Find where the given text appears and provide that cell's center as (x, y) coordinate. 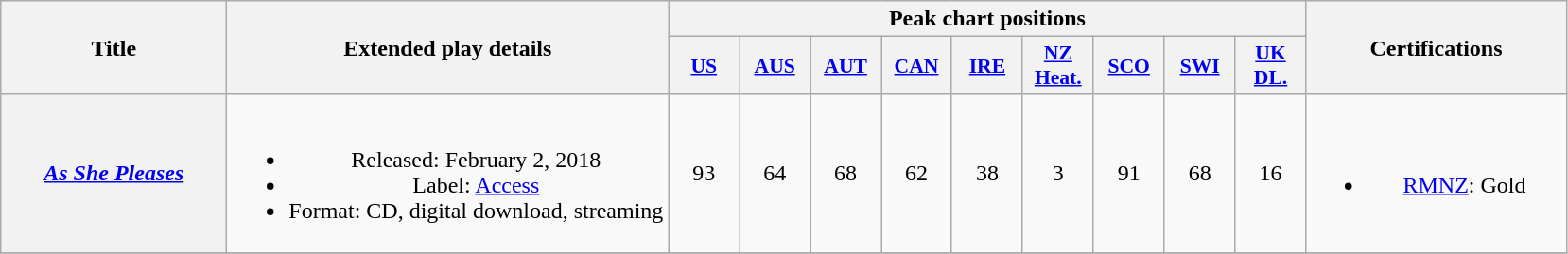
SWI (1199, 66)
Certifications (1436, 47)
38 (987, 174)
As She Pleases (113, 174)
AUS (775, 66)
3 (1057, 174)
Released: February 2, 2018Label: AccessFormat: CD, digital download, streaming (448, 174)
NZHeat. (1057, 66)
UKDL. (1271, 66)
US (704, 66)
Peak chart positions (987, 19)
64 (775, 174)
SCO (1129, 66)
16 (1271, 174)
91 (1129, 174)
AUT (845, 66)
Title (113, 47)
RMNZ: Gold (1436, 174)
CAN (917, 66)
93 (704, 174)
IRE (987, 66)
Extended play details (448, 47)
62 (917, 174)
